Provide the (X, Y) coordinate of the cell's center where the given text is located.  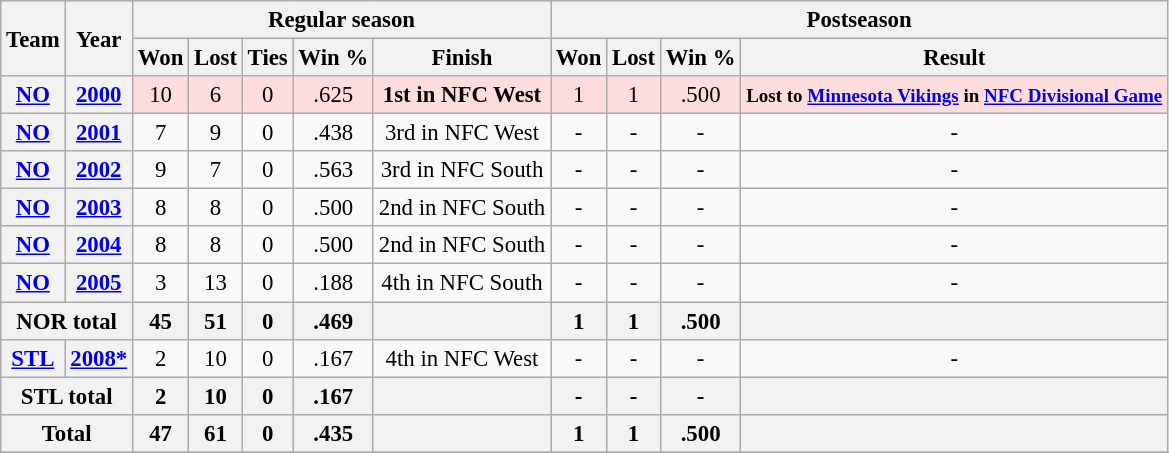
Year (99, 38)
2008* (99, 358)
4th in NFC South (462, 283)
3 (160, 283)
Total (67, 433)
47 (160, 433)
2005 (99, 283)
2003 (99, 208)
STL (33, 358)
Result (954, 58)
.563 (333, 170)
3rd in NFC South (462, 170)
.435 (333, 433)
Postseason (860, 20)
Regular season (341, 20)
45 (160, 321)
51 (216, 321)
4th in NFC West (462, 358)
Team (33, 38)
3rd in NFC West (462, 133)
NOR total (67, 321)
Finish (462, 58)
Lost to Minnesota Vikings in NFC Divisional Game (954, 95)
2001 (99, 133)
2004 (99, 245)
61 (216, 433)
.469 (333, 321)
2000 (99, 95)
1st in NFC West (462, 95)
2002 (99, 170)
Ties (268, 58)
STL total (67, 396)
6 (216, 95)
.438 (333, 133)
13 (216, 283)
.188 (333, 283)
.625 (333, 95)
